Return the [X, Y] coordinate for the center point of the cell that contains the specified text.  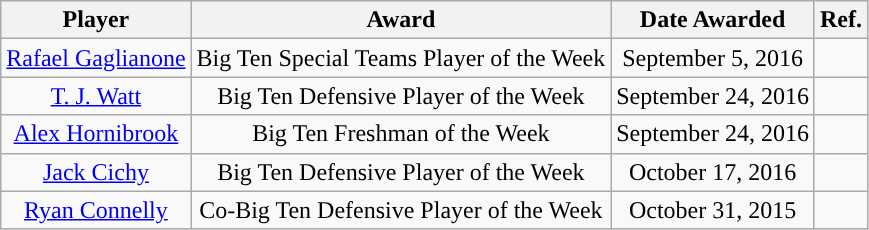
Jack Cichy [96, 172]
Date Awarded [713, 20]
T. J. Watt [96, 96]
October 17, 2016 [713, 172]
October 31, 2015 [713, 210]
Big Ten Special Teams Player of the Week [401, 58]
Award [401, 20]
Player [96, 20]
Ref. [840, 20]
Co-Big Ten Defensive Player of the Week [401, 210]
Rafael Gaglianone [96, 58]
Big Ten Freshman of the Week [401, 134]
Ryan Connelly [96, 210]
September 5, 2016 [713, 58]
Alex Hornibrook [96, 134]
